Output the [x, y] coordinate of the center of the cell containing the given text.  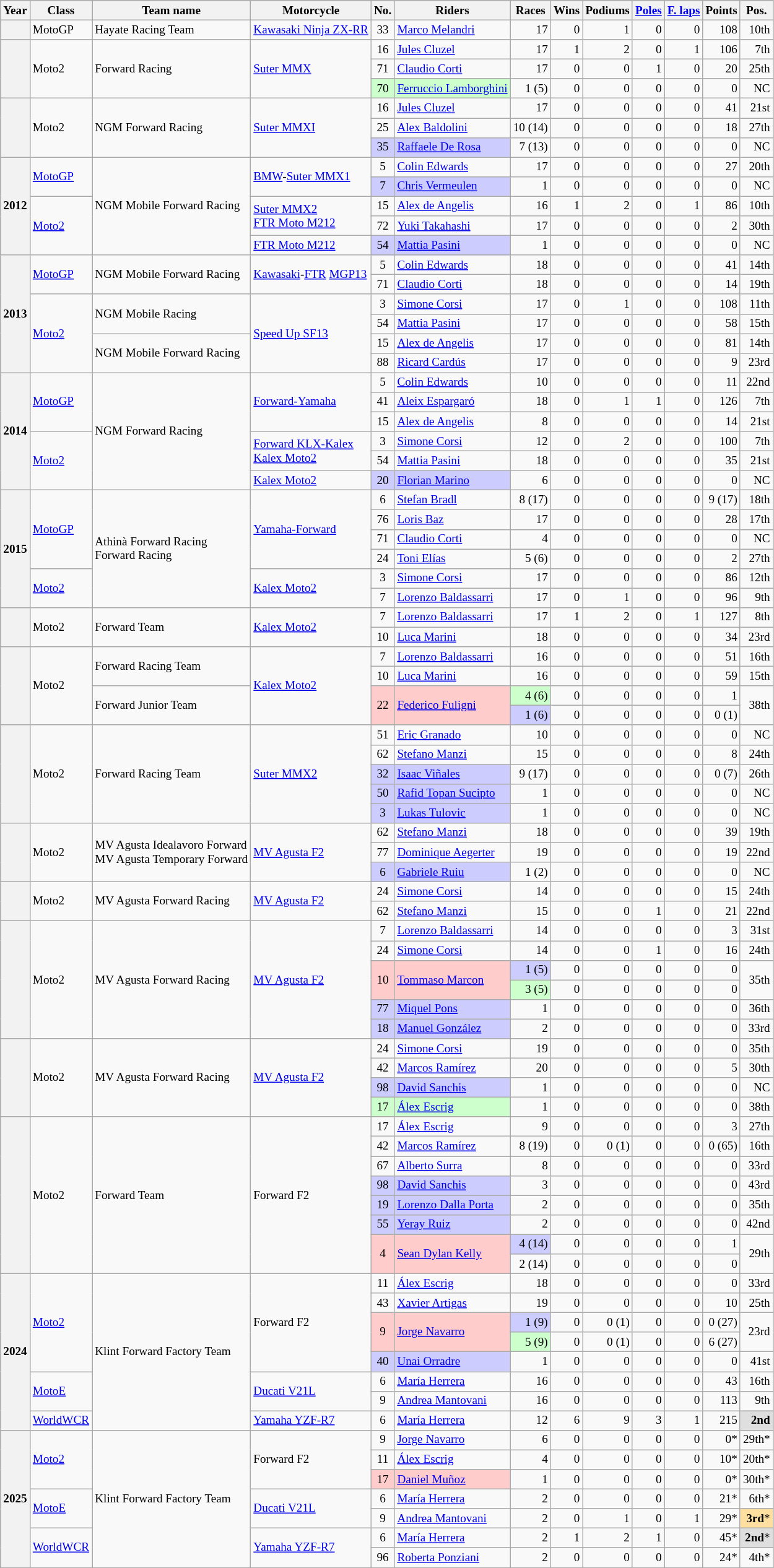
Suter MMX2 [311, 774]
21* [721, 1499]
Speed Up SF13 [311, 333]
11th [757, 304]
29* [721, 1518]
Ferruccio Lamborghini [452, 89]
18th [757, 500]
F. laps [684, 11]
Federico Fuligni [452, 706]
Yuki Takahashi [452, 226]
59 [721, 676]
Alex Baldolini [452, 128]
2024 [15, 1352]
127 [721, 617]
8 (17) [530, 500]
Miquel Pons [452, 1009]
29th* [757, 1440]
81 [721, 343]
215 [721, 1421]
100 [721, 441]
0 (65) [721, 1146]
1 (2) [530, 872]
Pos. [757, 11]
Aleix Espargaró [452, 402]
Eric Granado [452, 735]
5 (6) [530, 558]
106 [721, 50]
Sean Dylan Kelly [452, 1254]
6th* [757, 1499]
Florian Marino [452, 480]
58 [721, 324]
Hayate Racing Team [172, 30]
42nd [757, 1224]
126 [721, 402]
Motorcycle [311, 11]
32 [383, 774]
Lukas Tulovic [452, 813]
2012 [15, 206]
Athinà Forward RacingForward Racing [172, 549]
Dominique Aegerter [452, 852]
No. [383, 11]
Yeray Ruiz [452, 1224]
4 (6) [530, 696]
2nd* [757, 1538]
28 [721, 519]
Alberto Surra [452, 1166]
17th [757, 519]
Class [61, 11]
6 (27) [721, 1342]
FTR Moto M212 [311, 245]
Manuel González [452, 1029]
Chris Vermeulen [452, 186]
MV Agusta Idealavoro ForwardMV Agusta Temporary Forward [172, 852]
Yamaha-Forward [311, 530]
36th [757, 1009]
22 [383, 706]
Xavier Artigas [452, 1303]
39 [721, 833]
55 [383, 1224]
Raffaele De Rosa [452, 147]
Daniel Muñoz [452, 1479]
Stefan Bradl [452, 500]
Isaac Viñales [452, 774]
Forward KLX-KalexKalex Moto2 [311, 451]
Gabriele Ruiu [452, 872]
34 [721, 637]
29th [757, 1254]
0 (27) [721, 1322]
41st [757, 1362]
NGM Mobile Racing [172, 313]
25 [383, 128]
1 (9) [530, 1322]
70 [383, 89]
10* [721, 1460]
3rd* [757, 1518]
Kawasaki-FTR MGP13 [311, 275]
Loris Baz [452, 519]
2nd [757, 1421]
Podiums [608, 11]
Tommaso Marcon [452, 979]
Lorenzo Dalla Porta [452, 1205]
Poles [648, 11]
7 (13) [530, 147]
27 [721, 167]
4th* [757, 1557]
21 [721, 911]
Unai Orradre [452, 1362]
Points [721, 11]
8th [757, 617]
50 [383, 794]
72 [383, 226]
20th* [757, 1460]
76 [383, 519]
33 [383, 30]
2015 [15, 549]
Kawasaki Ninja ZX-RR [311, 30]
Riders [452, 11]
88 [383, 363]
43rd [757, 1185]
Suter MMX2FTR Moto M212 [311, 215]
Team name [172, 11]
2013 [15, 314]
BMW-Suter MMX1 [311, 177]
67 [383, 1166]
5 (9) [530, 1342]
2 (14) [530, 1264]
24* [721, 1557]
10 (14) [530, 128]
4 (14) [530, 1244]
Forward-Yamaha [311, 402]
Forward Racing [172, 69]
1 (6) [530, 716]
45* [721, 1538]
Toni Elías [452, 558]
31st [757, 931]
Suter MMX [311, 69]
26th [757, 774]
Suter MMXI [311, 128]
3 (5) [530, 990]
8 (19) [530, 1146]
2025 [15, 1498]
Forward Junior Team [172, 706]
Year [15, 11]
0 (7) [721, 774]
2014 [15, 431]
20th [757, 167]
Wins [566, 11]
Races [530, 11]
Ricard Cardús [452, 363]
113 [721, 1401]
40 [383, 1362]
Roberta Ponziani [452, 1557]
30th* [757, 1479]
Rafid Topan Sucipto [452, 794]
12th [757, 578]
Marco Melandri [452, 30]
